Locate the cell with the specified text and output its (x, y) center coordinate. 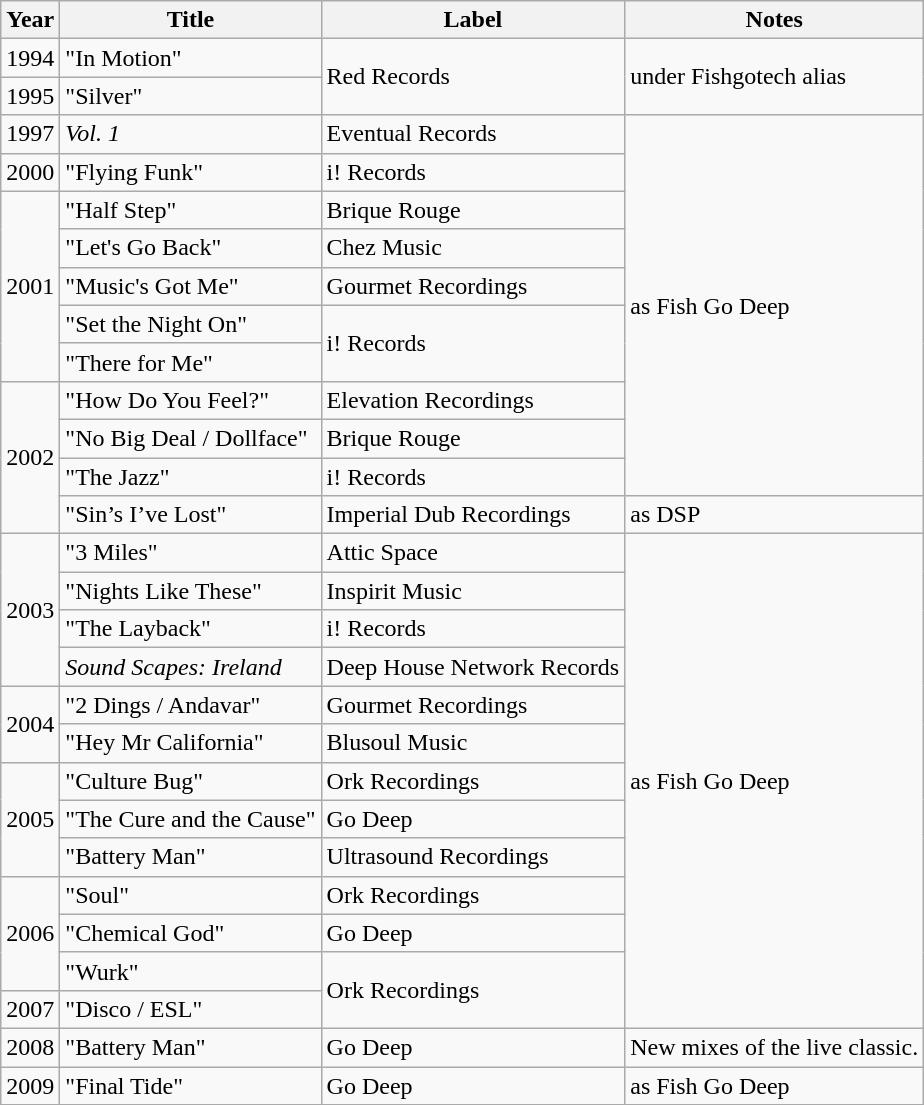
Label (473, 20)
"The Jazz" (190, 477)
"Sin’s I’ve Lost" (190, 515)
"Silver" (190, 96)
Eventual Records (473, 134)
2005 (30, 819)
Imperial Dub Recordings (473, 515)
Red Records (473, 77)
"Nights Like These" (190, 591)
"2 Dings / Andavar" (190, 705)
Year (30, 20)
"The Cure and the Cause" (190, 819)
2008 (30, 1047)
"Half Step" (190, 210)
2007 (30, 1009)
"Let's Go Back" (190, 248)
Title (190, 20)
2002 (30, 457)
"The Layback" (190, 629)
Chez Music (473, 248)
1997 (30, 134)
"In Motion" (190, 58)
1995 (30, 96)
"3 Miles" (190, 553)
"Hey Mr California" (190, 743)
Inspirit Music (473, 591)
Deep House Network Records (473, 667)
under Fishgotech alias (774, 77)
"Set the Night On" (190, 324)
2001 (30, 286)
Ultrasound Recordings (473, 857)
2003 (30, 610)
"Culture Bug" (190, 781)
as DSP (774, 515)
New mixes of the live classic. (774, 1047)
2004 (30, 724)
"Chemical God" (190, 933)
Elevation Recordings (473, 400)
Attic Space (473, 553)
"How Do You Feel?" (190, 400)
"Disco / ESL" (190, 1009)
1994 (30, 58)
"Music's Got Me" (190, 286)
"Soul" (190, 895)
2009 (30, 1085)
2000 (30, 172)
"Final Tide" (190, 1085)
"There for Me" (190, 362)
Sound Scapes: Ireland (190, 667)
Vol. 1 (190, 134)
"Wurk" (190, 971)
"Flying Funk" (190, 172)
Notes (774, 20)
"No Big Deal / Dollface" (190, 438)
2006 (30, 933)
Blusoul Music (473, 743)
